Pinpoint the cell where the given text exists, returning its [X, Y] midpoint coordinate. 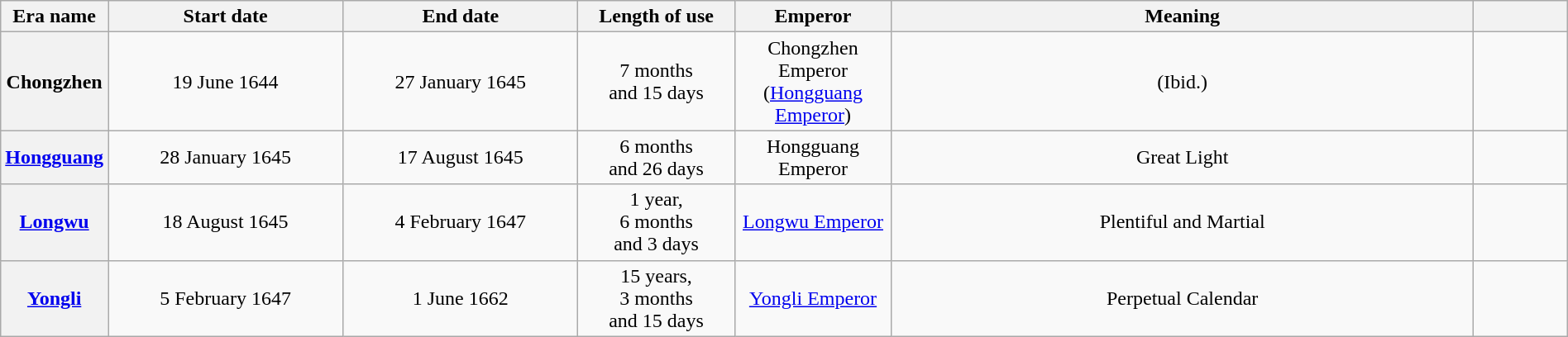
Longwu Emperor [812, 222]
18 August 1645 [226, 222]
Chongzhen Emperor(Hongguang Emperor) [812, 81]
1 June 1662 [461, 298]
(Ibid.) [1183, 81]
Hongguang [55, 157]
Plentiful and Martial [1183, 222]
1 year,6 monthsand 3 days [657, 222]
Great Light [1183, 157]
15 years,3 monthsand 15 days [657, 298]
Start date [226, 17]
Perpetual Calendar [1183, 298]
Chongzhen [55, 81]
27 January 1645 [461, 81]
End date [461, 17]
Yongli [55, 298]
Length of use [657, 17]
Yongli Emperor [812, 298]
19 June 1644 [226, 81]
28 January 1645 [226, 157]
6 monthsand 26 days [657, 157]
Hongguang Emperor [812, 157]
Emperor [812, 17]
Era name [55, 17]
4 February 1647 [461, 222]
5 February 1647 [226, 298]
17 August 1645 [461, 157]
Meaning [1183, 17]
7 monthsand 15 days [657, 81]
Longwu [55, 222]
